Pinpoint the cell where the given text exists, returning its (x, y) midpoint coordinate. 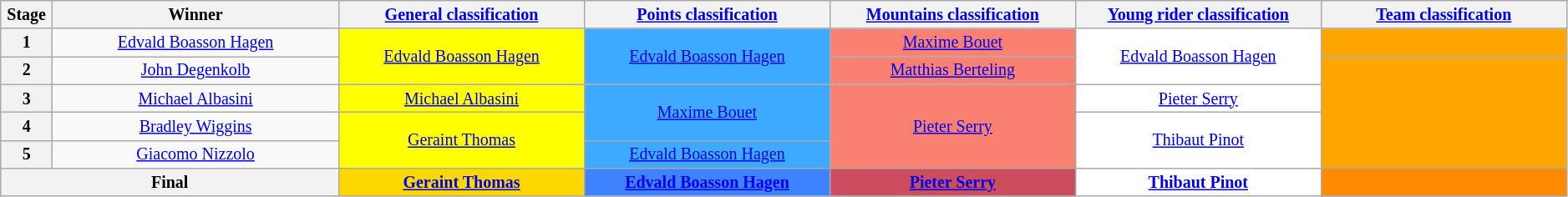
Points classification (707, 15)
Giacomo Nizzolo (195, 154)
Winner (195, 15)
Matthias Berteling (952, 70)
General classification (462, 15)
Bradley Wiggins (195, 127)
3 (27, 98)
Team classification (1444, 15)
Young rider classification (1198, 15)
2 (27, 70)
4 (27, 127)
1 (27, 43)
John Degenkolb (195, 70)
Final (170, 182)
5 (27, 154)
Stage (27, 15)
Mountains classification (952, 15)
